Determine the [X, Y] coordinate at the center of the cell enclosing the given text.  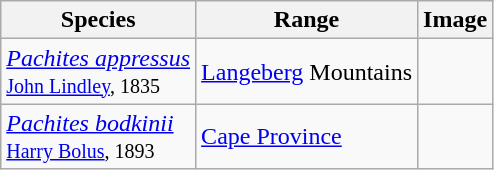
Cape Province [307, 136]
Pachites appressusJohn Lindley, 1835 [98, 72]
Species [98, 20]
Image [456, 20]
Langeberg Mountains [307, 72]
Range [307, 20]
Pachites bodkiniiHarry Bolus, 1893 [98, 136]
